Output the [x, y] coordinate of the center of the cell containing the given text.  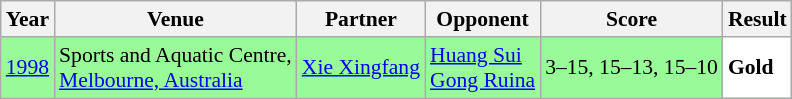
Result [758, 19]
Gold [758, 68]
Xie Xingfang [361, 68]
Sports and Aquatic Centre,Melbourne, Australia [176, 68]
Score [632, 19]
Partner [361, 19]
Opponent [482, 19]
1998 [28, 68]
3–15, 15–13, 15–10 [632, 68]
Year [28, 19]
Huang Sui Gong Ruina [482, 68]
Venue [176, 19]
